Locate the cell with the specified text and output its [x, y] center coordinate. 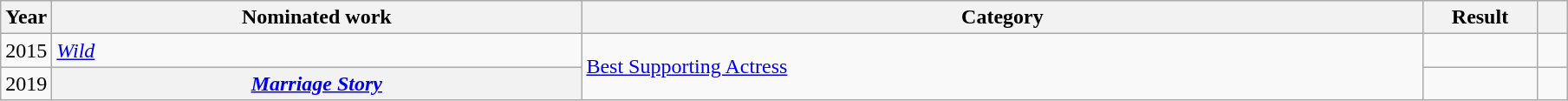
Category [1002, 17]
Marriage Story [317, 84]
Result [1480, 17]
2019 [26, 84]
Best Supporting Actress [1002, 67]
2015 [26, 50]
Nominated work [317, 17]
Wild [317, 50]
Year [26, 17]
